Find where the given text appears and provide that cell's center as [x, y] coordinate. 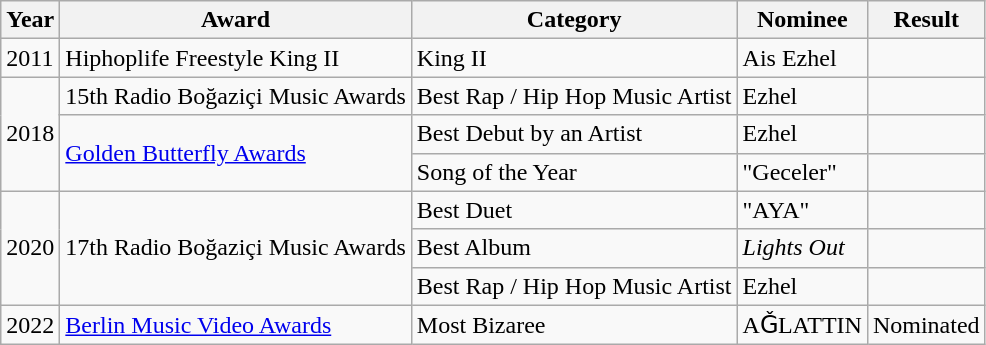
Best Duet [574, 210]
Nominee [802, 20]
"Geceler" [802, 172]
2011 [30, 58]
Best Debut by an Artist [574, 134]
Category [574, 20]
Song of the Year [574, 172]
Golden Butterfly Awards [236, 153]
Best Album [574, 248]
"AYA" [802, 210]
Hiphoplife Freestyle King II [236, 58]
17th Radio Boğaziçi Music Awards [236, 248]
King II [574, 58]
Berlin Music Video Awards [236, 325]
Award [236, 20]
Nominated [926, 325]
Result [926, 20]
15th Radio Boğaziçi Music Awards [236, 96]
Most Bizaree [574, 325]
AǦLATTIN [802, 325]
Year [30, 20]
2020 [30, 248]
Lights Out [802, 248]
Ais Ezhel [802, 58]
2018 [30, 134]
2022 [30, 325]
